Return the [x, y] coordinate for the center point of the cell that contains the specified text.  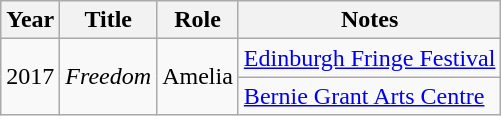
Title [108, 20]
Role [198, 20]
Freedom [108, 77]
Amelia [198, 77]
Bernie Grant Arts Centre [370, 96]
Year [30, 20]
Notes [370, 20]
2017 [30, 77]
Edinburgh Fringe Festival [370, 58]
